For the text-containing cell, return its midpoint in [X, Y] coordinate format. 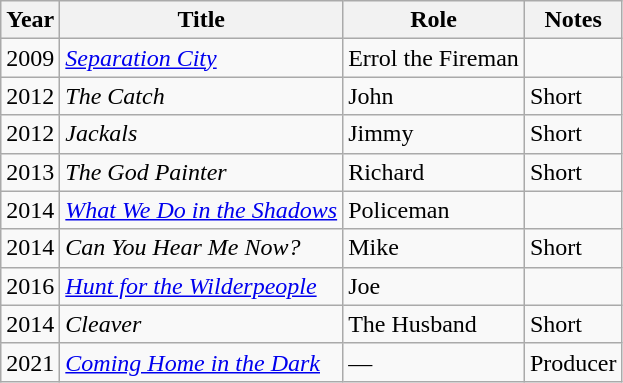
— [434, 362]
Cleaver [202, 324]
2013 [30, 172]
The God Painter [202, 172]
2021 [30, 362]
2009 [30, 58]
Role [434, 20]
Jimmy [434, 134]
Policeman [434, 210]
Separation City [202, 58]
Title [202, 20]
Producer [573, 362]
Year [30, 20]
Mike [434, 248]
Jackals [202, 134]
2016 [30, 286]
John [434, 96]
Can You Hear Me Now? [202, 248]
Coming Home in the Dark [202, 362]
Joe [434, 286]
Hunt for the Wilderpeople [202, 286]
The Husband [434, 324]
Notes [573, 20]
What We Do in the Shadows [202, 210]
Richard [434, 172]
The Catch [202, 96]
Errol the Fireman [434, 58]
